Capture the cell that displays the provided text and extract its [x, y] central coordinate. 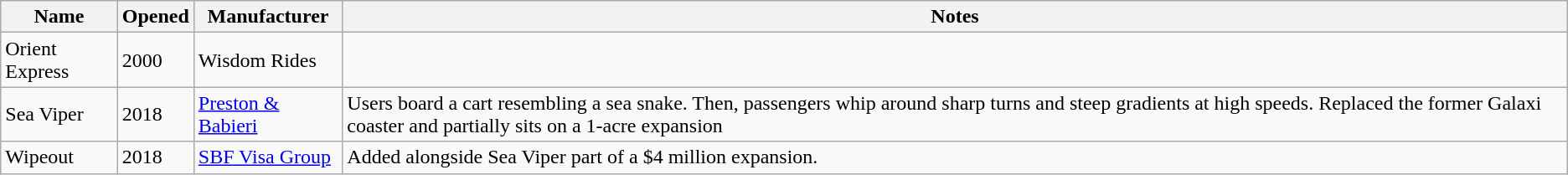
Name [59, 17]
Orient Express [59, 60]
Wisdom Rides [268, 60]
Sea Viper [59, 114]
Added alongside Sea Viper part of a $4 million expansion. [955, 157]
Notes [955, 17]
Opened [156, 17]
2000 [156, 60]
Wipeout [59, 157]
Preston & Babieri [268, 114]
Manufacturer [268, 17]
SBF Visa Group [268, 157]
